Return the [x, y] coordinate for the center point of the cell that contains the specified text.  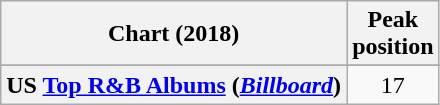
Chart (2018) [174, 34]
17 [393, 85]
Peakposition [393, 34]
US Top R&B Albums (Billboard) [174, 85]
